Scan for the cell matching the given text and deliver its [X, Y] coordinate at center. 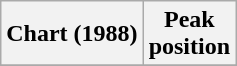
Chart (1988) [72, 34]
Peakposition [189, 34]
